Pinpoint the cell where the given text exists, returning its (X, Y) midpoint coordinate. 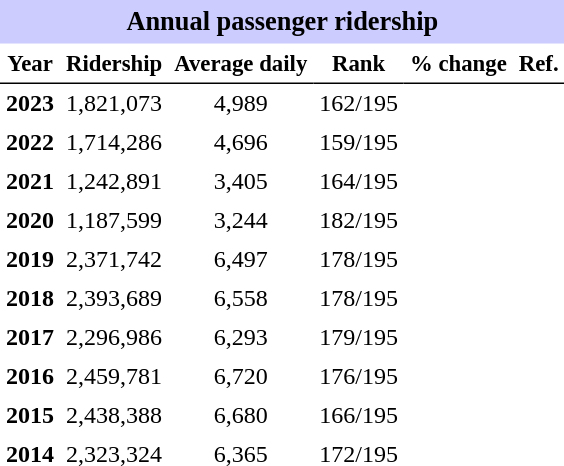
1,187,599 (114, 220)
6,720 (240, 376)
2018 (30, 298)
4,989 (240, 104)
162/195 (358, 104)
2016 (30, 376)
182/195 (358, 220)
164/195 (358, 182)
2017 (30, 338)
6,558 (240, 298)
6,497 (240, 260)
176/195 (358, 376)
2023 (30, 104)
2015 (30, 416)
2,393,689 (114, 298)
3,405 (240, 182)
4,696 (240, 142)
1,714,286 (114, 142)
% change (458, 64)
2,371,742 (114, 260)
2,459,781 (114, 376)
2022 (30, 142)
166/195 (358, 416)
2021 (30, 182)
2,438,388 (114, 416)
1,821,073 (114, 104)
Year (30, 64)
Ridership (114, 64)
1,242,891 (114, 182)
2020 (30, 220)
2,296,986 (114, 338)
Rank (358, 64)
Average daily (240, 64)
3,244 (240, 220)
2019 (30, 260)
6,293 (240, 338)
179/195 (358, 338)
6,680 (240, 416)
159/195 (358, 142)
